Find where the given text appears and provide that cell's center as (X, Y) coordinate. 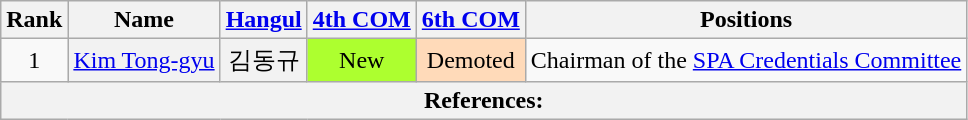
Positions (746, 20)
Kim Tong-gyu (144, 60)
Hangul (264, 20)
Name (144, 20)
김동규 (264, 60)
Demoted (470, 60)
Chairman of the SPA Credentials Committee (746, 60)
6th COM (470, 20)
1 (34, 60)
Rank (34, 20)
4th COM (362, 20)
New (362, 60)
References: (484, 100)
